Return [X, Y] of the center of cell containing provided text 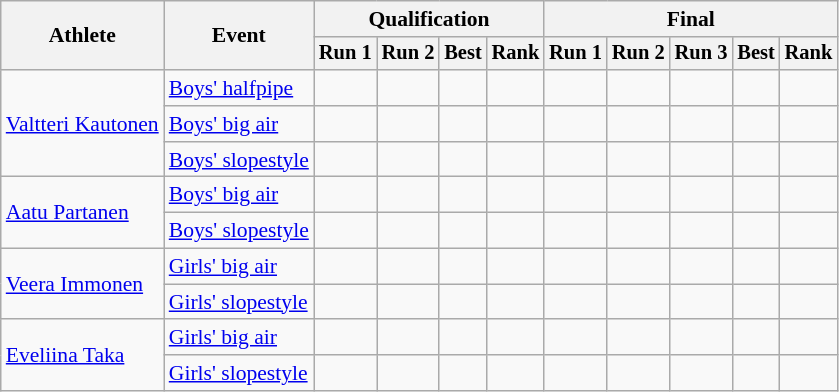
Aatu Partanen [82, 212]
Event [239, 36]
Veera Immonen [82, 284]
Athlete [82, 36]
Run 3 [702, 54]
Eveliina Taka [82, 356]
Valtteri Kautonen [82, 124]
Final [690, 19]
Qualification [429, 19]
Boys' halfpipe [239, 88]
